Search for the cell housing the specified text and yield its (x, y) center coordinate. 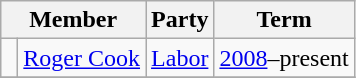
Party (180, 20)
2008–present (284, 58)
Member (74, 20)
Term (284, 20)
Roger Cook (82, 58)
Labor (180, 58)
